Determine the [x, y] coordinate at the center of the cell enclosing the given text.  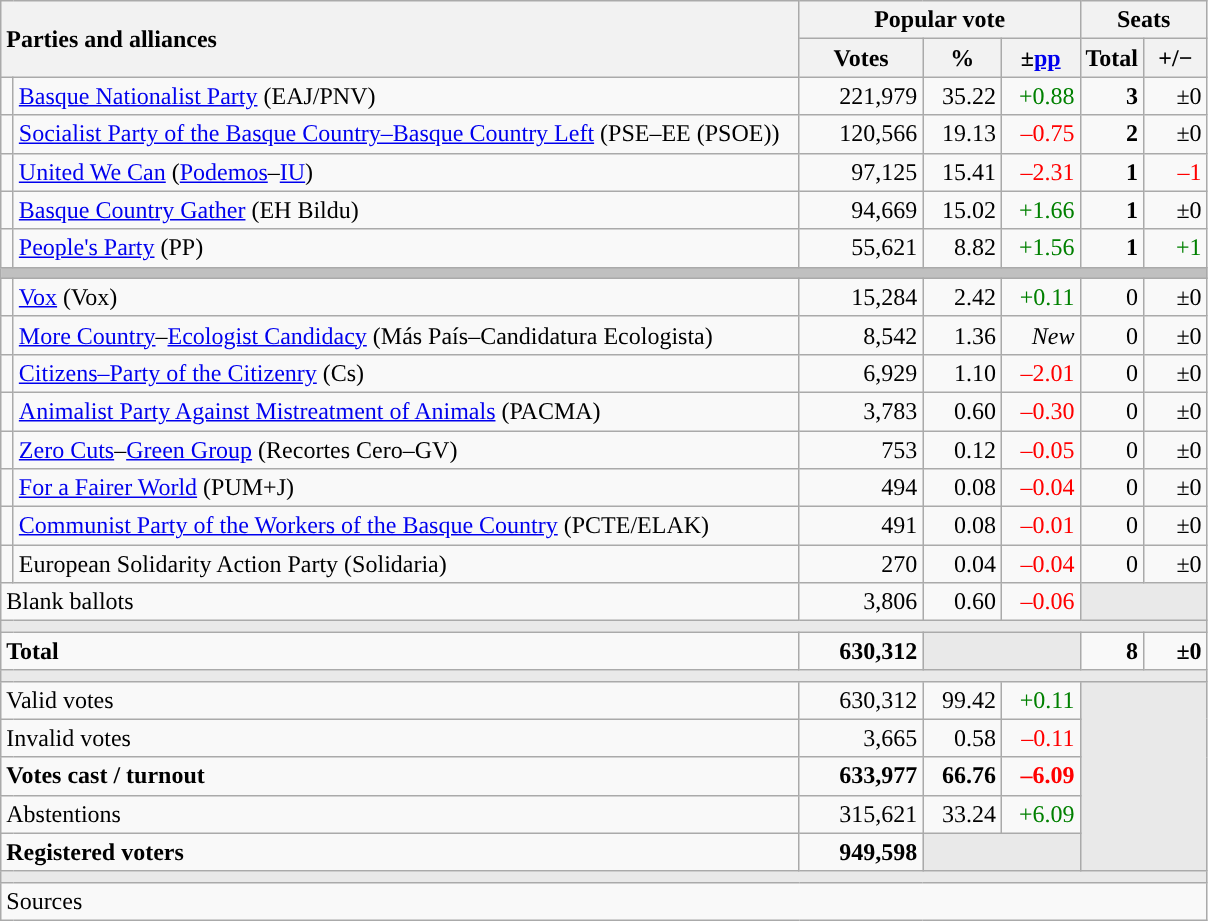
Basque Country Gather (EH Bildu) [406, 210]
3,783 [861, 411]
–0.01 [1040, 526]
2 [1112, 134]
% [962, 58]
33.24 [962, 814]
3 [1112, 96]
–6.09 [1040, 776]
1.10 [962, 373]
Votes [861, 58]
99.42 [962, 700]
Valid votes [400, 700]
Animalist Party Against Mistreatment of Animals (PACMA) [406, 411]
Votes cast / turnout [400, 776]
221,979 [861, 96]
Abstentions [400, 814]
Blank ballots [400, 602]
–0.06 [1040, 602]
0.58 [962, 738]
+0.88 [1040, 96]
0.12 [962, 449]
15.41 [962, 172]
66.76 [962, 776]
8 [1112, 651]
753 [861, 449]
120,566 [861, 134]
For a Fairer World (PUM+J) [406, 488]
6,929 [861, 373]
+1.56 [1040, 248]
Popular vote [940, 20]
+1.66 [1040, 210]
+/− [1176, 58]
European Solidarity Action Party (Solidaria) [406, 564]
–0.75 [1040, 134]
United We Can (Podemos–IU) [406, 172]
494 [861, 488]
–2.31 [1040, 172]
Socialist Party of the Basque Country–Basque Country Left (PSE–EE (PSOE)) [406, 134]
Seats [1144, 20]
2.42 [962, 297]
3,665 [861, 738]
35.22 [962, 96]
315,621 [861, 814]
–2.01 [1040, 373]
19.13 [962, 134]
Citizens–Party of the Citizenry (Cs) [406, 373]
–0.05 [1040, 449]
Zero Cuts–Green Group (Recortes Cero–GV) [406, 449]
270 [861, 564]
Invalid votes [400, 738]
97,125 [861, 172]
Vox (Vox) [406, 297]
People's Party (PP) [406, 248]
+6.09 [1040, 814]
+1 [1176, 248]
94,669 [861, 210]
±pp [1040, 58]
0.04 [962, 564]
New [1040, 335]
More Country–Ecologist Candidacy (Más País–Candidatura Ecologista) [406, 335]
8.82 [962, 248]
949,598 [861, 852]
–1 [1176, 172]
Sources [604, 901]
Communist Party of the Workers of the Basque Country (PCTE/ELAK) [406, 526]
1.36 [962, 335]
–0.11 [1040, 738]
55,621 [861, 248]
Registered voters [400, 852]
491 [861, 526]
15.02 [962, 210]
Basque Nationalist Party (EAJ/PNV) [406, 96]
3,806 [861, 602]
–0.30 [1040, 411]
633,977 [861, 776]
8,542 [861, 335]
15,284 [861, 297]
Parties and alliances [400, 39]
